Search for the cell housing the specified text and yield its (X, Y) center coordinate. 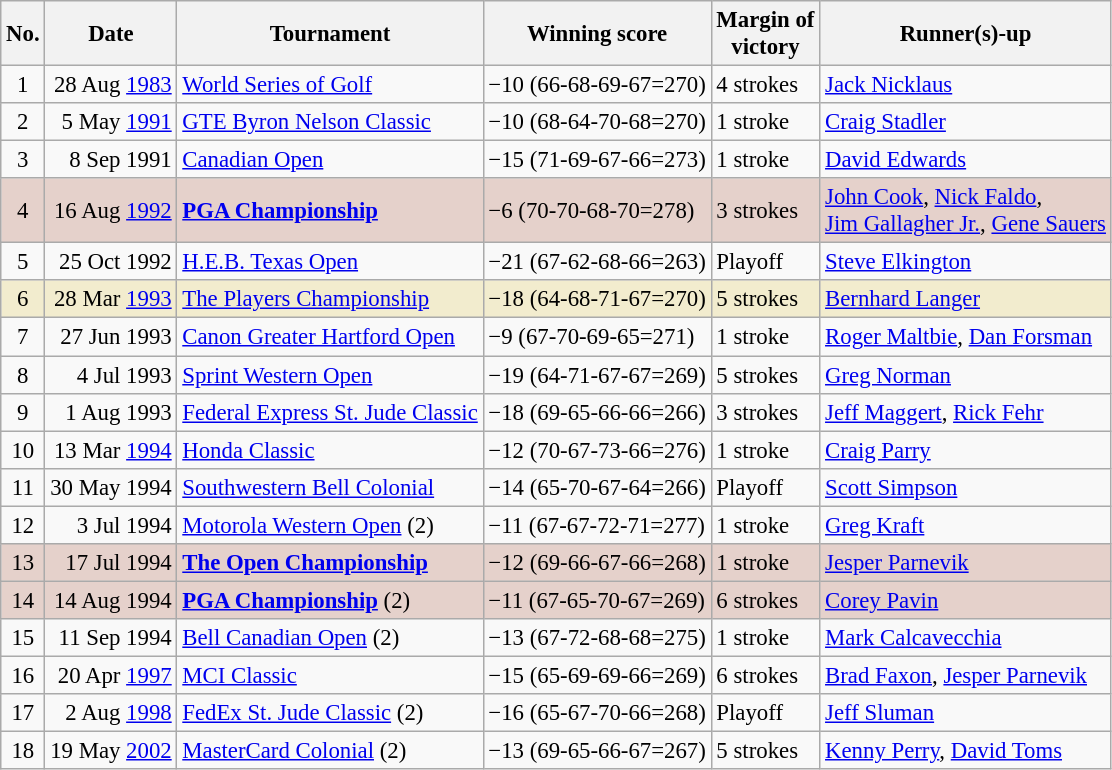
17 (23, 713)
Date (111, 34)
Kenny Perry, David Toms (966, 751)
Brad Faxon, Jesper Parnevik (966, 675)
13 Mar 1994 (111, 450)
Greg Norman (966, 375)
PGA Championship (2) (330, 600)
1 Aug 1993 (111, 412)
−10 (68-64-70-68=270) (597, 122)
Winning score (597, 34)
FedEx St. Jude Classic (2) (330, 713)
Canadian Open (330, 160)
Steve Elkington (966, 262)
Southwestern Bell Colonial (330, 487)
4 Jul 1993 (111, 375)
17 Jul 1994 (111, 563)
−18 (69-65-66-66=266) (597, 412)
Honda Classic (330, 450)
Mark Calcavecchia (966, 638)
−11 (67-67-72-71=277) (597, 525)
14 (23, 600)
Greg Kraft (966, 525)
8 Sep 1991 (111, 160)
−13 (69-65-66-67=267) (597, 751)
5 (23, 262)
−16 (65-67-70-66=268) (597, 713)
Sprint Western Open (330, 375)
2 (23, 122)
6 (23, 299)
PGA Championship (330, 210)
MasterCard Colonial (2) (330, 751)
16 Aug 1992 (111, 210)
−13 (67-72-68-68=275) (597, 638)
Margin ofvictory (766, 34)
−15 (65-69-69-66=269) (597, 675)
Motorola Western Open (2) (330, 525)
Jesper Parnevik (966, 563)
18 (23, 751)
Canon Greater Hartford Open (330, 337)
Corey Pavin (966, 600)
No. (23, 34)
The Players Championship (330, 299)
−12 (70-67-73-66=276) (597, 450)
27 Jun 1993 (111, 337)
12 (23, 525)
Bernhard Langer (966, 299)
3 Jul 1994 (111, 525)
28 Mar 1993 (111, 299)
David Edwards (966, 160)
Federal Express St. Jude Classic (330, 412)
H.E.B. Texas Open (330, 262)
−12 (69-66-67-66=268) (597, 563)
World Series of Golf (330, 85)
15 (23, 638)
25 Oct 1992 (111, 262)
8 (23, 375)
10 (23, 450)
−11 (67-65-70-67=269) (597, 600)
Jack Nicklaus (966, 85)
19 May 2002 (111, 751)
Jeff Sluman (966, 713)
GTE Byron Nelson Classic (330, 122)
John Cook, Nick Faldo, Jim Gallagher Jr., Gene Sauers (966, 210)
Roger Maltbie, Dan Forsman (966, 337)
1 (23, 85)
Craig Parry (966, 450)
−21 (67-62-68-66=263) (597, 262)
Craig Stadler (966, 122)
−6 (70-70-68-70=278) (597, 210)
−19 (64-71-67-67=269) (597, 375)
Bell Canadian Open (2) (330, 638)
9 (23, 412)
4 (23, 210)
11 (23, 487)
4 strokes (766, 85)
Scott Simpson (966, 487)
−9 (67-70-69-65=271) (597, 337)
30 May 1994 (111, 487)
−14 (65-70-67-64=266) (597, 487)
13 (23, 563)
Runner(s)-up (966, 34)
Jeff Maggert, Rick Fehr (966, 412)
3 (23, 160)
28 Aug 1983 (111, 85)
20 Apr 1997 (111, 675)
7 (23, 337)
16 (23, 675)
5 May 1991 (111, 122)
MCI Classic (330, 675)
2 Aug 1998 (111, 713)
11 Sep 1994 (111, 638)
The Open Championship (330, 563)
−10 (66-68-69-67=270) (597, 85)
Tournament (330, 34)
14 Aug 1994 (111, 600)
−15 (71-69-67-66=273) (597, 160)
−18 (64-68-71-67=270) (597, 299)
